From the cell containing the given text, extract its center point as (X, Y) coordinate. 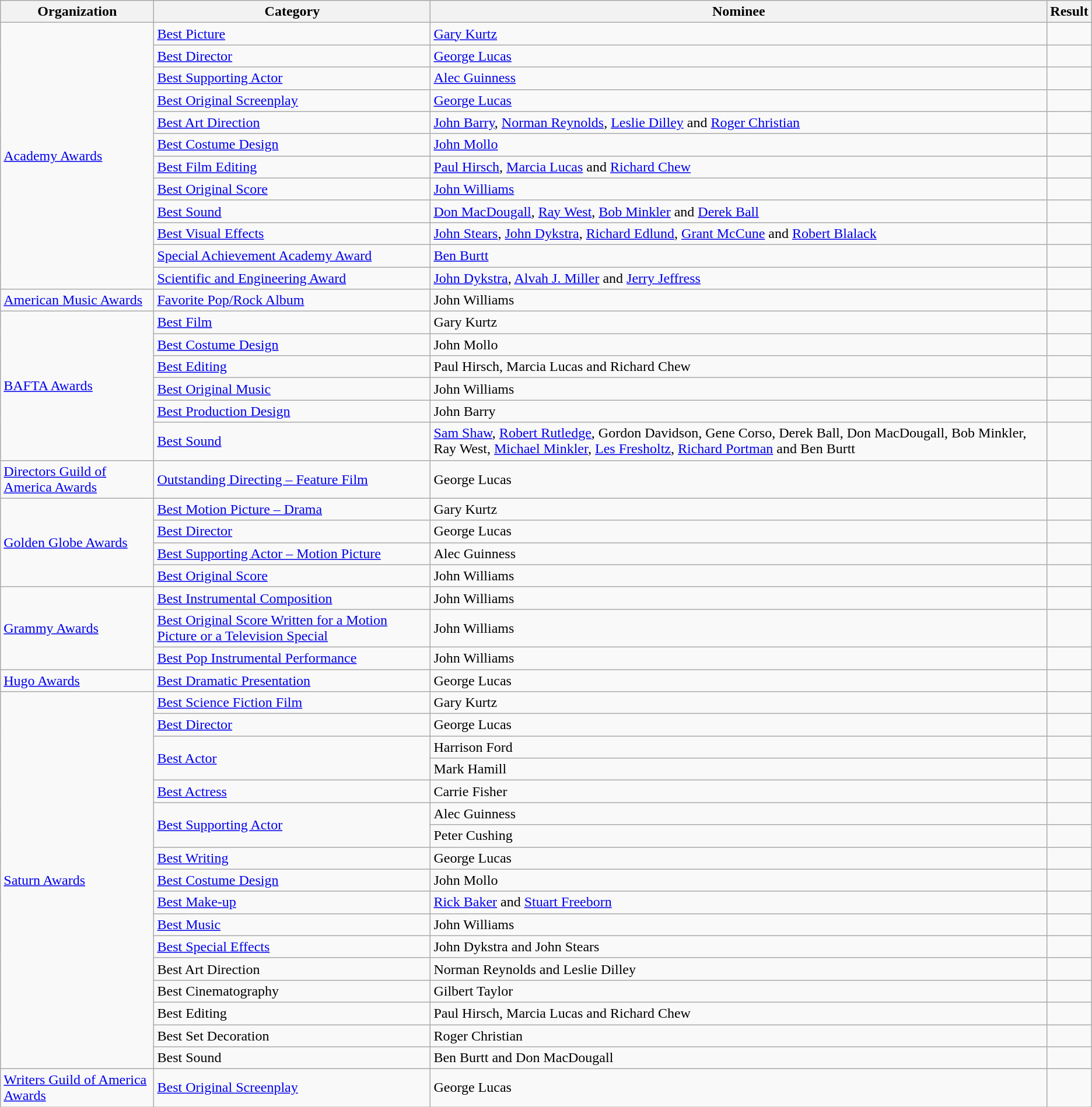
John Stears, John Dykstra, Richard Edlund, Grant McCune and Robert Blalack (738, 233)
Norman Reynolds and Leslie Dilley (738, 969)
Mark Hamill (738, 769)
Best Make-up (292, 902)
Ben Burtt and Don MacDougall (738, 1058)
John Dykstra, Alvah J. Miller and Jerry Jeffress (738, 278)
Rick Baker and Stuart Freeborn (738, 902)
Best Science Fiction Film (292, 703)
BAFTA Awards (77, 386)
Best Supporting Actor – Motion Picture (292, 553)
John Barry, Norman Reynolds, Leslie Dilley and Roger Christian (738, 122)
Special Achievement Academy Award (292, 255)
Best Motion Picture – Drama (292, 509)
Nominee (738, 12)
Best Original Music (292, 389)
Roger Christian (738, 1035)
Academy Awards (77, 156)
Directors Guild of America Awards (77, 479)
Category (292, 12)
Best Visual Effects (292, 233)
Best Film Editing (292, 167)
Best Film (292, 323)
Result (1069, 12)
Saturn Awards (77, 881)
Organization (77, 12)
Golden Globe Awards (77, 542)
Best Music (292, 924)
Favorite Pop/Rock Album (292, 300)
Writers Guild of America Awards (77, 1088)
Best Pop Instrumental Performance (292, 658)
Ben Burtt (738, 255)
John Dykstra and John Stears (738, 947)
Best Writing (292, 858)
Best Picture (292, 34)
Don MacDougall, Ray West, Bob Minkler and Derek Ball (738, 211)
Hugo Awards (77, 681)
Best Special Effects (292, 947)
Gilbert Taylor (738, 991)
Best Production Design (292, 411)
John Barry (738, 411)
Grammy Awards (77, 628)
American Music Awards (77, 300)
Best Original Score Written for a Motion Picture or a Television Special (292, 628)
Best Actress (292, 791)
Best Cinematography (292, 991)
Harrison Ford (738, 747)
Carrie Fisher (738, 791)
Outstanding Directing – Feature Film (292, 479)
Scientific and Engineering Award (292, 278)
Peter Cushing (738, 836)
Best Set Decoration (292, 1035)
Best Actor (292, 758)
Best Dramatic Presentation (292, 681)
Best Instrumental Composition (292, 598)
